Scan for the cell matching the given text and deliver its [X, Y] coordinate at center. 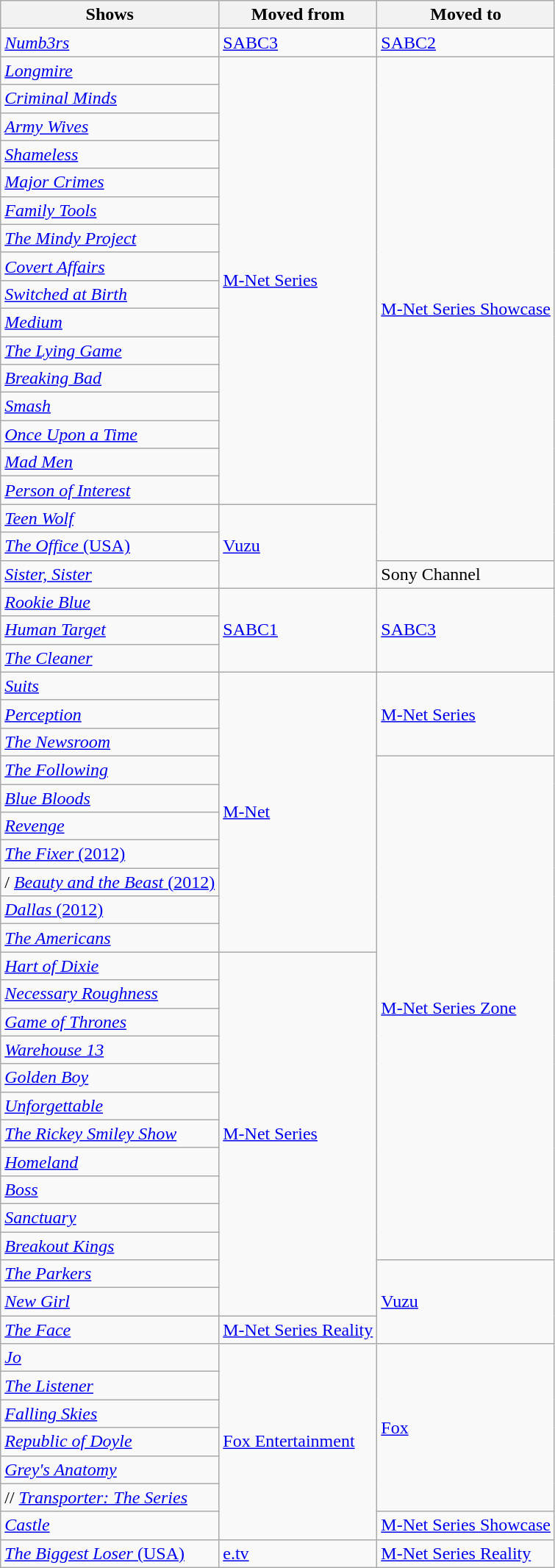
The Americans [110, 938]
Family Tools [110, 210]
Falling Skies [110, 1414]
Breakout Kings [110, 1246]
The Cleaner [110, 658]
Sony Channel [466, 574]
Major Crimes [110, 182]
The Face [110, 1330]
The Parkers [110, 1274]
The Following [110, 770]
The Rickey Smiley Show [110, 1134]
Unforgettable [110, 1106]
Suits [110, 686]
Boss [110, 1189]
Moved from [298, 15]
Switched at Birth [110, 294]
// Transporter: The Series [110, 1497]
Sanctuary [110, 1217]
Dallas (2012) [110, 910]
Longmire [110, 71]
Moved to [466, 15]
Golden Boy [110, 1078]
SABC2 [466, 43]
Fox Entertainment [298, 1442]
The Fixer (2012) [110, 854]
Castle [110, 1525]
Numb3rs [110, 43]
The Newsroom [110, 742]
Grey's Anatomy [110, 1469]
Sister, Sister [110, 574]
Once Upon a Time [110, 434]
Perception [110, 714]
Breaking Bad [110, 379]
The Listener [110, 1386]
Necessary Roughness [110, 994]
Army Wives [110, 126]
The Mindy Project [110, 238]
Medium [110, 322]
New Girl [110, 1302]
Smash [110, 407]
Jo [110, 1358]
Criminal Minds [110, 99]
Blue Bloods [110, 798]
M-Net [298, 812]
M-Net Series Zone [466, 1007]
The Office (USA) [110, 546]
Person of Interest [110, 490]
Game of Thrones [110, 1022]
Fox [466, 1428]
Teen Wolf [110, 518]
Warehouse 13 [110, 1050]
Hart of Dixie [110, 966]
Mad Men [110, 462]
The Biggest Loser (USA) [110, 1553]
/ Beauty and the Beast (2012) [110, 882]
SABC1 [298, 630]
Republic of Doyle [110, 1442]
Shameless [110, 154]
Shows [110, 15]
Homeland [110, 1161]
Covert Affairs [110, 266]
The Lying Game [110, 351]
e.tv [298, 1553]
Revenge [110, 826]
Human Target [110, 630]
Rookie Blue [110, 602]
